Provide the (X, Y) coordinate of the cell's center where the given text is located.  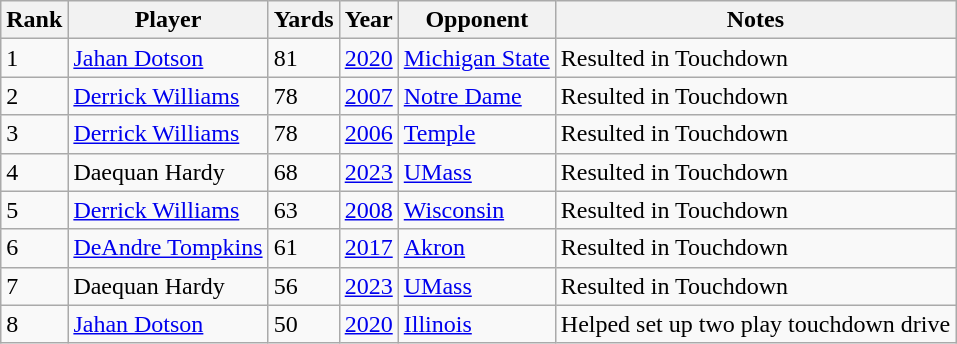
6 (34, 248)
63 (304, 210)
2017 (368, 248)
5 (34, 210)
8 (34, 324)
2007 (368, 96)
81 (304, 58)
Opponent (476, 20)
61 (304, 248)
Wisconsin (476, 210)
68 (304, 172)
Notre Dame (476, 96)
Temple (476, 134)
2006 (368, 134)
Helped set up two play touchdown drive (755, 324)
Player (168, 20)
2008 (368, 210)
Year (368, 20)
Michigan State (476, 58)
Akron (476, 248)
DeAndre Tompkins (168, 248)
Notes (755, 20)
56 (304, 286)
3 (34, 134)
50 (304, 324)
4 (34, 172)
Illinois (476, 324)
1 (34, 58)
Yards (304, 20)
7 (34, 286)
Rank (34, 20)
2 (34, 96)
